Locate the cell with the specified text and output its [X, Y] center coordinate. 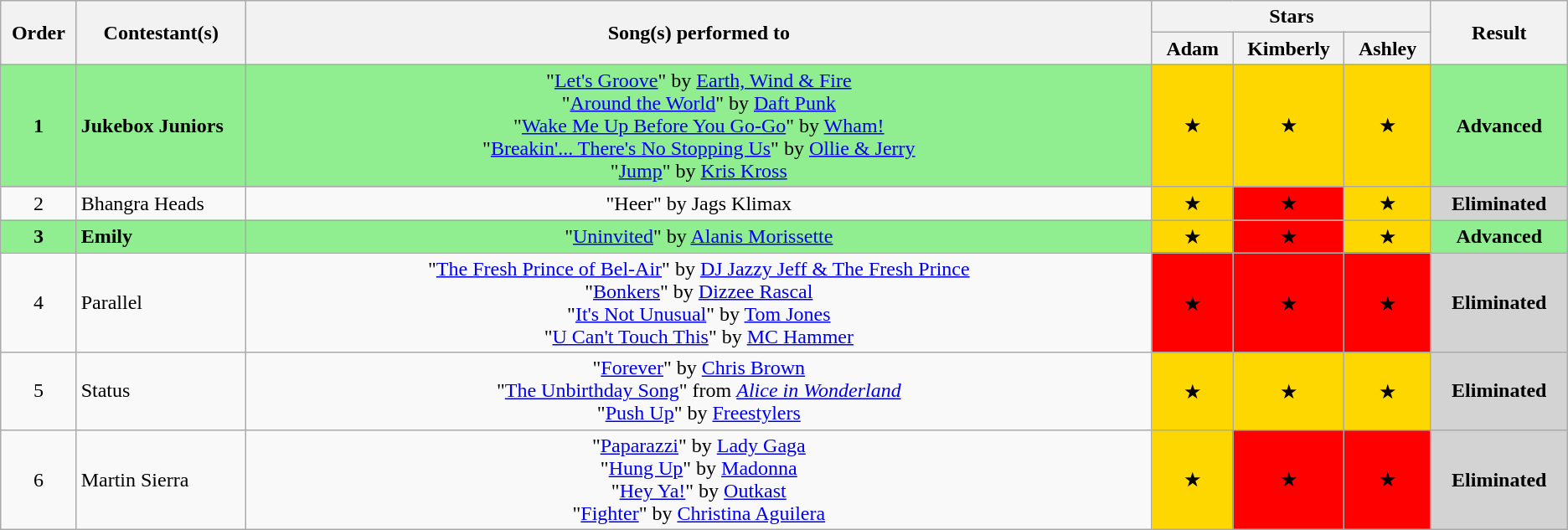
Result [1499, 33]
4 [39, 303]
Song(s) performed to [699, 33]
1 [39, 126]
Contestant(s) [161, 33]
Order [39, 33]
Emily [161, 236]
3 [39, 236]
2 [39, 203]
Bhangra Heads [161, 203]
Parallel [161, 303]
6 [39, 479]
Jukebox Juniors [161, 126]
Stars [1292, 17]
5 [39, 391]
Status [161, 391]
Kimberly [1288, 49]
Ashley [1387, 49]
"Paparazzi" by Lady Gaga "Hung Up" by Madonna "Hey Ya!" by Outkast "Fighter" by Christina Aguilera [699, 479]
"Heer" by Jags Klimax [699, 203]
"Uninvited" by Alanis Morissette [699, 236]
Adam [1193, 49]
"Forever" by Chris Brown "The Unbirthday Song" from Alice in Wonderland "Push Up" by Freestylers [699, 391]
Martin Sierra [161, 479]
